From the cell containing the given text, extract its center point as [x, y] coordinate. 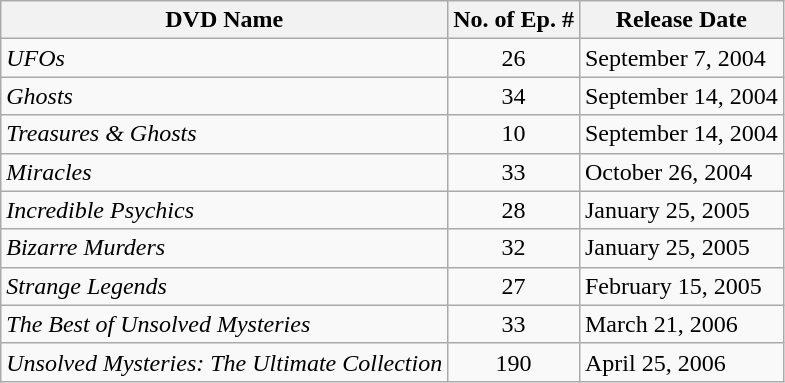
September 7, 2004 [681, 58]
October 26, 2004 [681, 172]
Miracles [224, 172]
Treasures & Ghosts [224, 134]
Ghosts [224, 96]
Incredible Psychics [224, 210]
Unsolved Mysteries: The Ultimate Collection [224, 362]
34 [514, 96]
10 [514, 134]
Strange Legends [224, 286]
Bizarre Murders [224, 248]
March 21, 2006 [681, 324]
February 15, 2005 [681, 286]
DVD Name [224, 20]
26 [514, 58]
No. of Ep. # [514, 20]
Release Date [681, 20]
27 [514, 286]
The Best of Unsolved Mysteries [224, 324]
UFOs [224, 58]
190 [514, 362]
28 [514, 210]
April 25, 2006 [681, 362]
32 [514, 248]
